Locate the cell with the specified text and output its [X, Y] center coordinate. 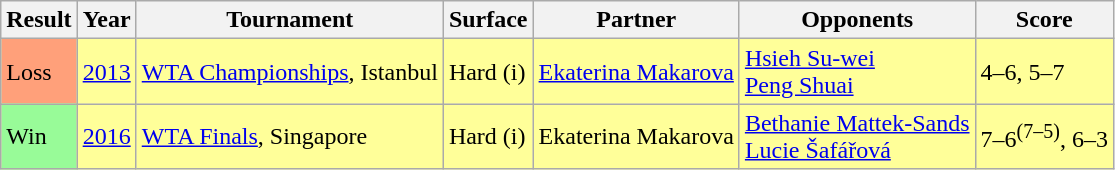
WTA Championships, Istanbul [290, 72]
Hsieh Su-wei Peng Shuai [857, 72]
Partner [636, 20]
7–6(7–5), 6–3 [1044, 136]
Result [39, 20]
2016 [106, 136]
Win [39, 136]
Opponents [857, 20]
Score [1044, 20]
WTA Finals, Singapore [290, 136]
4–6, 5–7 [1044, 72]
Loss [39, 72]
Year [106, 20]
Bethanie Mattek-Sands Lucie Šafářová [857, 136]
Tournament [290, 20]
2013 [106, 72]
Surface [488, 20]
